Extract the [x, y] coordinate from the center of the cell holding the provided text.  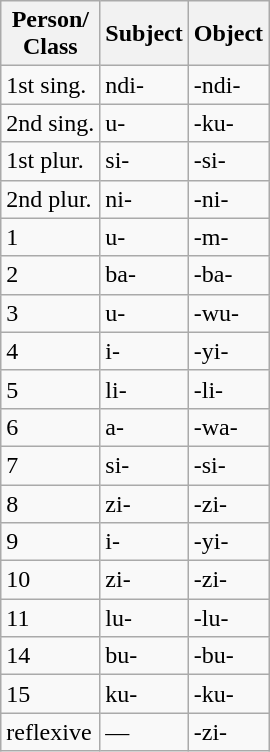
11 [50, 618]
10 [50, 580]
-bu- [228, 656]
14 [50, 656]
-li- [228, 389]
-m- [228, 237]
ni- [144, 199]
ba- [144, 275]
7 [50, 465]
ndi- [144, 85]
15 [50, 694]
-ndi- [228, 85]
Person/Class [50, 34]
8 [50, 503]
Subject [144, 34]
li- [144, 389]
reflexive [50, 732]
5 [50, 389]
2nd sing. [50, 123]
4 [50, 351]
-ni- [228, 199]
1st sing. [50, 85]
2nd plur. [50, 199]
ku- [144, 694]
-wa- [228, 427]
9 [50, 542]
lu- [144, 618]
-wu- [228, 313]
1 [50, 237]
— [144, 732]
Object [228, 34]
bu- [144, 656]
3 [50, 313]
1st plur. [50, 161]
6 [50, 427]
-ba- [228, 275]
2 [50, 275]
-lu- [228, 618]
a- [144, 427]
